For the text-containing cell, return its midpoint in (X, Y) coordinate format. 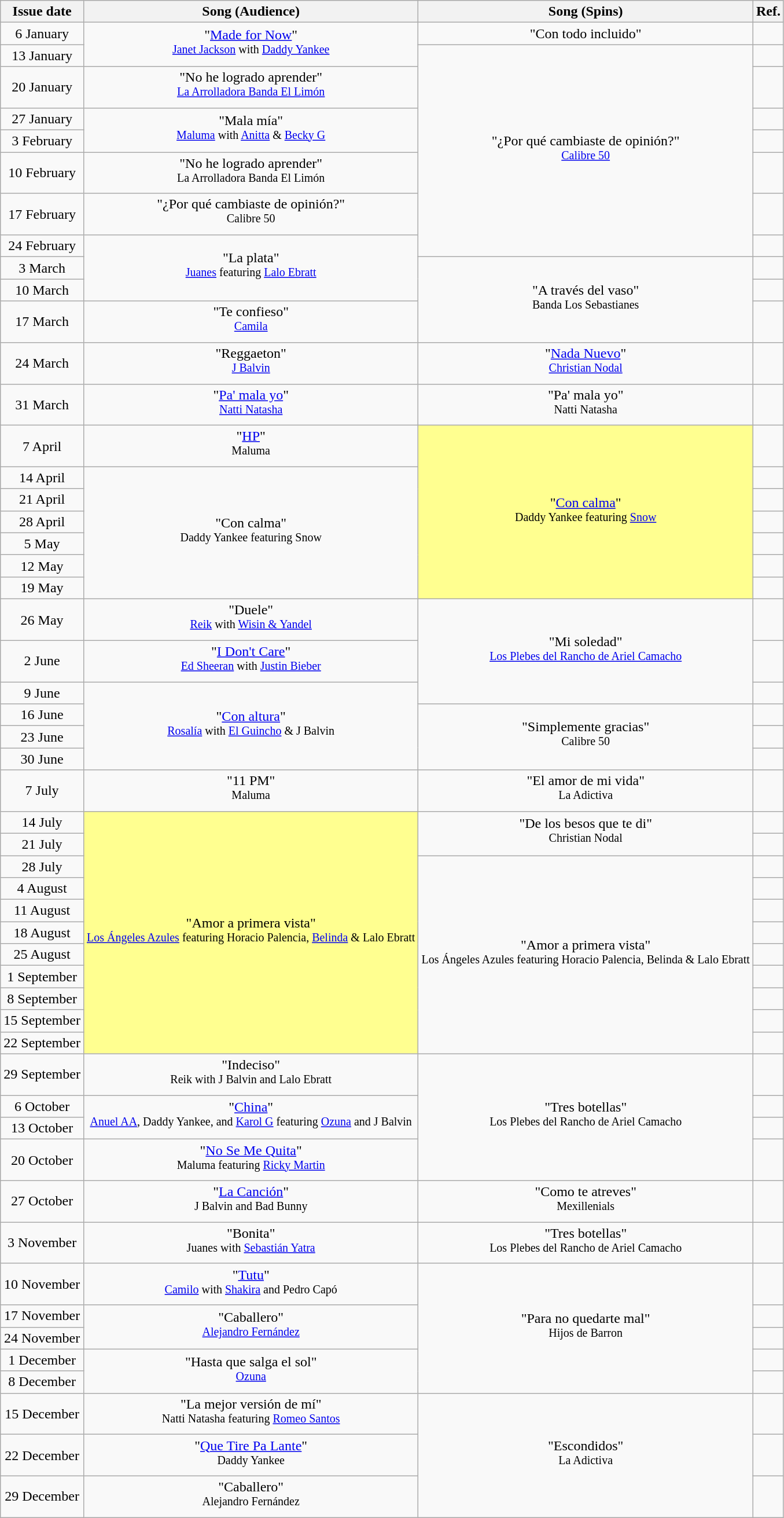
"Simplemente gracias"Calibre 50 (586, 737)
"A través del vaso"Banda Los Sebastianes (586, 300)
13 January (42, 56)
1 September (42, 977)
Song (Spins) (586, 12)
31 March (42, 405)
18 August (42, 933)
Issue date (42, 12)
"El amor de mi vida"La Adictiva (586, 791)
"Mi soledad"Los Plebes del Rancho de Ariel Camacho (586, 652)
"Para no quedarte mal"Hijos de Barron (586, 1328)
4 August (42, 889)
10 March (42, 290)
25 August (42, 955)
14 July (42, 822)
Ref. (768, 12)
7 April (42, 446)
21 April (42, 500)
"I Don't Care"Ed Sheeran with Justin Bieber (251, 661)
8 December (42, 1382)
11 August (42, 911)
16 June (42, 715)
27 October (42, 1201)
"La Canción"J Balvin and Bad Bunny (251, 1201)
"Como te atreves"Mexillenials (586, 1201)
21 July (42, 844)
9 June (42, 693)
12 May (42, 566)
"Nada Nuevo"Christian Nodal (586, 363)
28 April (42, 522)
3 March (42, 268)
17 February (42, 214)
"Escondidos"La Adictiva (586, 1455)
6 October (42, 1106)
6 January (42, 34)
20 October (42, 1160)
"Con altura"Rosalía with El Guincho & J Balvin (251, 726)
"Duele"Reik with Wisin & Yandel (251, 620)
3 November (42, 1243)
29 September (42, 1075)
24 November (42, 1338)
3 February (42, 141)
"La mejor versión de mí"Natti Natasha featuring Romeo Santos (251, 1414)
"Made for Now"Janet Jackson with Daddy Yankee (251, 45)
15 December (42, 1414)
10 November (42, 1284)
27 January (42, 119)
"Con todo incluido" (586, 34)
"Bonita"Juanes with Sebastián Yatra (251, 1243)
"Hasta que salga el sol"Ozuna (251, 1371)
24 March (42, 363)
24 February (42, 246)
22 September (42, 1043)
2 June (42, 661)
"Reggaeton"J Balvin (251, 363)
"Que Tire Pa Lante"Daddy Yankee (251, 1455)
22 December (42, 1455)
"Tutu"Camilo with Shakira and Pedro Capó (251, 1284)
"De los besos que te di"Christian Nodal (586, 833)
"HP"Maluma (251, 446)
8 September (42, 999)
29 December (42, 1497)
"La plata"Juanes featuring Lalo Ebratt (251, 268)
"11 PM"Maluma (251, 791)
"Mala mía"Maluma with Anitta & Becky G (251, 130)
23 June (42, 737)
13 October (42, 1128)
1 December (42, 1360)
19 May (42, 588)
30 June (42, 759)
17 November (42, 1316)
14 April (42, 478)
7 July (42, 791)
10 February (42, 173)
28 July (42, 867)
20 January (42, 87)
26 May (42, 620)
17 March (42, 322)
"No Se Me Quita"Maluma featuring Ricky Martin (251, 1160)
5 May (42, 544)
"China"Anuel AA, Daddy Yankee, and Karol G featuring Ozuna and J Balvin (251, 1117)
15 September (42, 1021)
Song (Audience) (251, 12)
"Indeciso"Reik with J Balvin and Lalo Ebratt (251, 1075)
"Te confieso"Camila (251, 322)
